Return [x, y] of the center of cell containing provided text 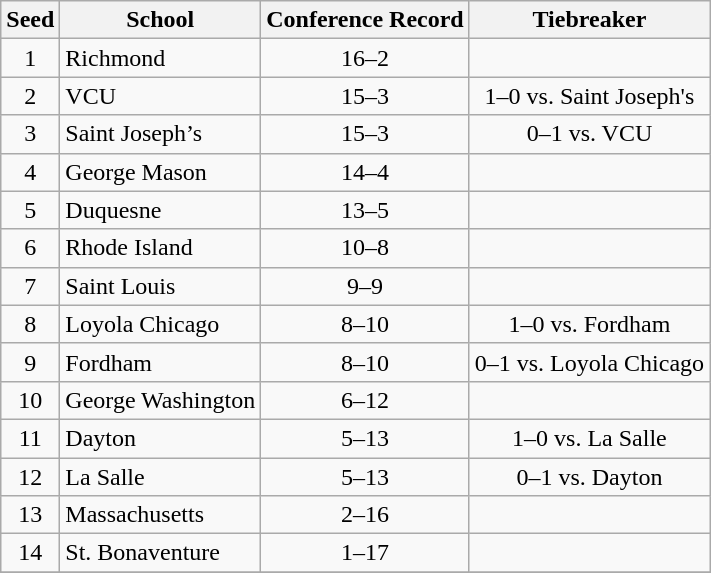
0–1 vs. Loyola Chicago [589, 362]
10–8 [366, 248]
6 [30, 248]
La Salle [160, 477]
9 [30, 362]
7 [30, 286]
Saint Louis [160, 286]
11 [30, 438]
8 [30, 324]
Loyola Chicago [160, 324]
George Washington [160, 400]
Tiebreaker [589, 20]
Duquesne [160, 210]
Richmond [160, 58]
Massachusetts [160, 515]
13 [30, 515]
10 [30, 400]
Conference Record [366, 20]
Seed [30, 20]
4 [30, 172]
12 [30, 477]
0–1 vs. VCU [589, 134]
14–4 [366, 172]
1–17 [366, 553]
George Mason [160, 172]
Rhode Island [160, 248]
13–5 [366, 210]
1 [30, 58]
Saint Joseph’s [160, 134]
1–0 vs. Fordham [589, 324]
14 [30, 553]
5 [30, 210]
0–1 vs. Dayton [589, 477]
2–16 [366, 515]
St. Bonaventure [160, 553]
3 [30, 134]
9–9 [366, 286]
1–0 vs. La Salle [589, 438]
6–12 [366, 400]
Fordham [160, 362]
School [160, 20]
1–0 vs. Saint Joseph's [589, 96]
16–2 [366, 58]
2 [30, 96]
VCU [160, 96]
Dayton [160, 438]
